Pinpoint the cell where the given text exists, returning its [x, y] midpoint coordinate. 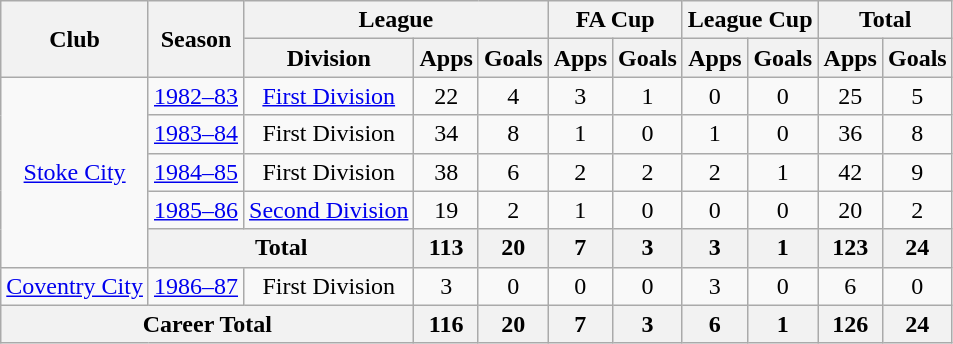
38 [446, 172]
1986–87 [196, 286]
League Cup [750, 20]
1982–83 [196, 96]
19 [446, 210]
1984–85 [196, 172]
League [396, 20]
4 [513, 96]
Season [196, 39]
1985–86 [196, 210]
113 [446, 248]
22 [446, 96]
42 [850, 172]
Second Division [329, 210]
116 [446, 324]
126 [850, 324]
Division [329, 58]
34 [446, 134]
9 [917, 172]
1983–84 [196, 134]
36 [850, 134]
Coventry City [75, 286]
Stoke City [75, 172]
5 [917, 96]
Career Total [208, 324]
FA Cup [615, 20]
25 [850, 96]
123 [850, 248]
Club [75, 39]
